Find where the given text appears and provide that cell's center as [X, Y] coordinate. 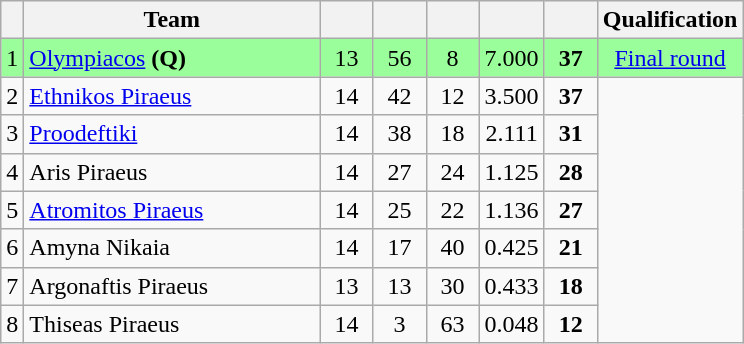
Argonaftis Piraeus [172, 286]
1.125 [512, 172]
0.048 [512, 324]
7.000 [512, 58]
Thiseas Piraeus [172, 324]
Ethnikos Piraeus [172, 96]
2.111 [512, 134]
6 [12, 248]
Final round [670, 58]
Aris Piraeus [172, 172]
Qualification [670, 20]
3.500 [512, 96]
5 [12, 210]
0.433 [512, 286]
63 [452, 324]
Team [172, 20]
1 [12, 58]
Proodeftiki [172, 134]
4 [12, 172]
Atromitos Piraeus [172, 210]
Amyna Nikaia [172, 248]
Olympiacos (Q) [172, 58]
31 [570, 134]
24 [452, 172]
38 [400, 134]
25 [400, 210]
42 [400, 96]
30 [452, 286]
56 [400, 58]
7 [12, 286]
1.136 [512, 210]
17 [400, 248]
0.425 [512, 248]
21 [570, 248]
2 [12, 96]
22 [452, 210]
40 [452, 248]
28 [570, 172]
